Pinpoint the cell where the given text exists, returning its (X, Y) midpoint coordinate. 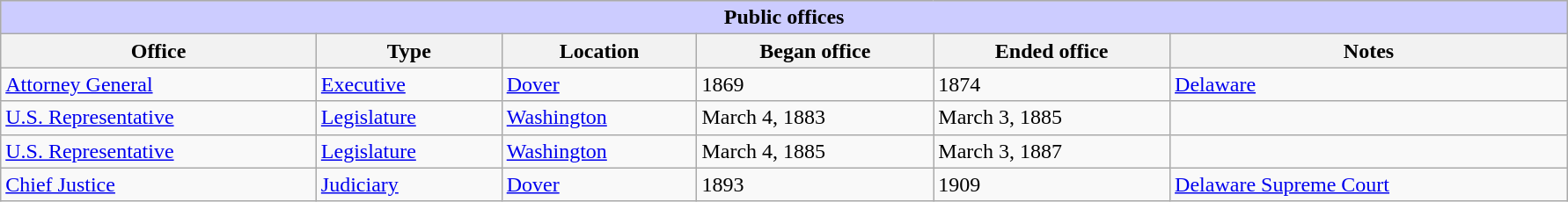
Public offices (785, 18)
1909 (1052, 184)
March 3, 1885 (1052, 118)
Attorney General (158, 84)
Type (408, 51)
March 4, 1885 (815, 151)
1874 (1052, 84)
1893 (815, 184)
Chief Justice (158, 184)
Delaware Supreme Court (1369, 184)
Office (158, 51)
Notes (1369, 51)
Judiciary (408, 184)
March 4, 1883 (815, 118)
Delaware (1369, 84)
March 3, 1887 (1052, 151)
Location (599, 51)
Executive (408, 84)
Began office (815, 51)
Ended office (1052, 51)
1869 (815, 84)
